Determine the [x, y] coordinate at the center of the cell enclosing the given text.  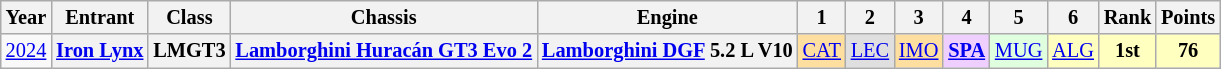
CAT [822, 51]
Class [189, 17]
Year [26, 17]
Lamborghini DGF 5.2 L V10 [668, 51]
6 [1073, 17]
Iron Lynx [100, 51]
Entrant [100, 17]
SPA [966, 51]
MUG [1018, 51]
2 [870, 17]
1st [1128, 51]
IMO [918, 51]
Chassis [384, 17]
ALG [1073, 51]
5 [1018, 17]
Engine [668, 17]
2024 [26, 51]
LMGT3 [189, 51]
LEC [870, 51]
4 [966, 17]
76 [1188, 51]
Rank [1128, 17]
Lamborghini Huracán GT3 Evo 2 [384, 51]
3 [918, 17]
1 [822, 17]
Points [1188, 17]
